Return the (X, Y) coordinate for the center point of the cell that contains the specified text.  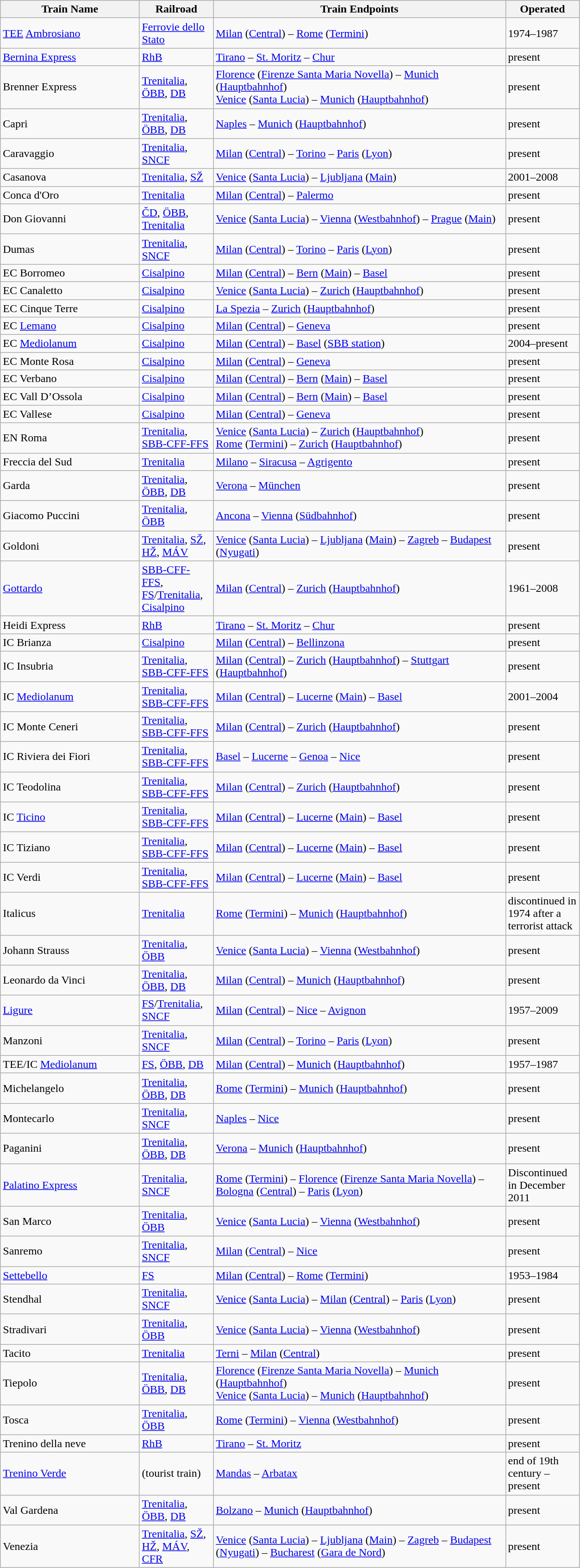
Don Giovanni (70, 219)
Trenino della neve (70, 1443)
EC Verbano (70, 379)
Michelangelo (70, 1088)
1957–1987 (543, 1064)
FS (176, 1275)
Trenitalia, SŽ (176, 177)
Venice (Santa Lucia) – Vienna (Westbahnhof) – Prague (Main) (359, 219)
Stradivari (70, 1329)
Goldoni (70, 546)
Trenino Verde (70, 1474)
Trenitalia, SŽ, HŽ, MÁV, CFR (176, 1546)
Venice (Santa Lucia) – Zurich (Hauptbahnhof)Rome (Termini) – Zurich (Hauptbahnhof) (359, 438)
Leonardo da Vinci (70, 980)
Ancona – Vienna (Südbahnhof) (359, 516)
Palatino Express (70, 1185)
Tirano – St. Moritz (359, 1443)
IC Teodolina (70, 787)
FS/Trenitalia, SNCF (176, 1010)
Railroad (176, 9)
EC Mediolanum (70, 344)
1957–2009 (543, 1010)
EC Vall D’Ossola (70, 396)
Milan (Central) – Nice – Avignon (359, 1010)
Naples – Munich (Hauptbahnhof) (359, 123)
Milan (Central) – Zurich (Hauptbahnhof) – Stuttgart (Hauptbahnhof) (359, 666)
Venice (Santa Lucia) – Ljubljana (Main) (359, 177)
EN Roma (70, 438)
Stendhal (70, 1299)
Manzoni (70, 1040)
Rome (Termini) – Vienna (Westbahnhof) (359, 1420)
Rome (Termini) – Florence (Firenze Santa Maria Novella) – Bologna (Central) – Paris (Lyon) (359, 1185)
Conca d'Oro (70, 195)
IC Monte Ceneri (70, 727)
EC Canaletto (70, 290)
Tiepolo (70, 1383)
IC Brianza (70, 642)
Basel – Lucerne – Genoa – Nice (359, 757)
San Marco (70, 1222)
Tacito (70, 1353)
Casanova (70, 177)
EC Vallese (70, 414)
Caravaggio (70, 154)
Gottardo (70, 588)
ČD, ÖBB, Trenitalia (176, 219)
Milan (Central) – Palermo (359, 195)
IC Tiziano (70, 847)
Bolzano – Munich (Hauptbahnhof) (359, 1510)
Italicus (70, 914)
Venice (Santa Lucia) – Zurich (Hauptbahnhof) (359, 290)
2004–present (543, 344)
Capri (70, 123)
EC Cinque Terre (70, 308)
Val Gardena (70, 1510)
EC Borromeo (70, 273)
IC Ticino (70, 817)
Ferrovie dello Stato (176, 33)
Mandas – Arbatax (359, 1474)
1974–1987 (543, 33)
Train Name (70, 9)
EC Lemano (70, 326)
Ligure (70, 1010)
1961–2008 (543, 588)
(tourist train) (176, 1474)
Giacomo Puccini (70, 516)
FS, ÖBB, DB (176, 1064)
IC Riviera dei Fiori (70, 757)
Garda (70, 485)
Heidi Express (70, 625)
La Spezia – Zurich (Hauptbahnhof) (359, 308)
Verona – München (359, 485)
Venice (Santa Lucia) – Ljubljana (Main) – Zagreb – Budapest (Nyugati) (359, 546)
Milan (Central) – Bellinzona (359, 642)
discontinued in 1974 after a terrorist attack (543, 914)
TEE/IC Mediolanum (70, 1064)
SBB-CFF-FFS, FS/Trenitalia, Cisalpino (176, 588)
IC Mediolanum (70, 696)
1953–1984 (543, 1275)
TEE Ambrosiano (70, 33)
Tosca (70, 1420)
Brenner Express (70, 87)
Operated (543, 9)
IC Insubria (70, 666)
Sanremo (70, 1251)
Milan (Central) – Nice (359, 1251)
Dumas (70, 249)
Milano – Siracusa – Agrigento (359, 462)
Discontinued in December 2011 (543, 1185)
Bernina Express (70, 57)
2001–2008 (543, 177)
Paganini (70, 1148)
end of 19th century – present (543, 1474)
Settebello (70, 1275)
Montecarlo (70, 1118)
Venezia (70, 1546)
Venice (Santa Lucia) – Ljubljana (Main) – Zagreb – Budapest (Nyugati) – Bucharest (Gara de Nord) (359, 1546)
IC Verdi (70, 877)
EC Monte Rosa (70, 361)
Johann Strauss (70, 950)
Train Endpoints (359, 9)
Terni – Milan (Central) (359, 1353)
2001–2004 (543, 696)
Naples – Nice (359, 1118)
Venice (Santa Lucia) – Milan (Central) – Paris (Lyon) (359, 1299)
Milan (Central) – Basel (SBB station) (359, 344)
Freccia del Sud (70, 462)
Trenitalia, SŽ, HŽ, MÁV (176, 546)
Verona – Munich (Hauptbahnhof) (359, 1148)
